Return the [X, Y] coordinate for the center point of the cell that contains the specified text.  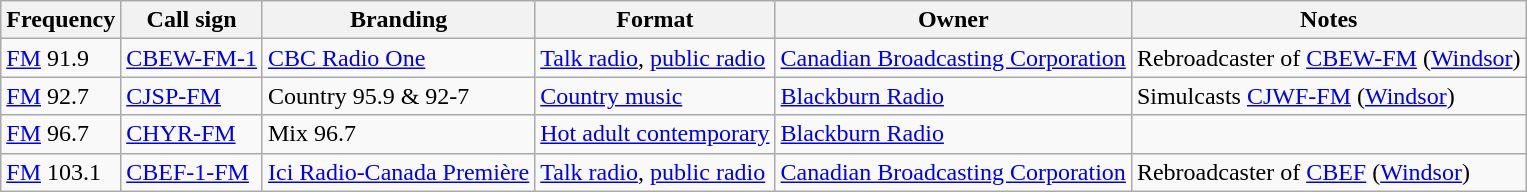
Ici Radio-Canada Première [398, 172]
Frequency [61, 20]
FM 92.7 [61, 96]
CBEW-FM-1 [192, 58]
FM 103.1 [61, 172]
Owner [953, 20]
CBC Radio One [398, 58]
Rebroadcaster of CBEF (Windsor) [1328, 172]
CHYR-FM [192, 134]
Branding [398, 20]
Call sign [192, 20]
Rebroadcaster of CBEW-FM (Windsor) [1328, 58]
Notes [1328, 20]
Country music [655, 96]
CBEF-1-FM [192, 172]
Hot adult contemporary [655, 134]
Mix 96.7 [398, 134]
FM 91.9 [61, 58]
CJSP-FM [192, 96]
Simulcasts CJWF-FM (Windsor) [1328, 96]
Format [655, 20]
Country 95.9 & 92-7 [398, 96]
FM 96.7 [61, 134]
